Extract the (x, y) coordinate from the center of the cell holding the provided text.  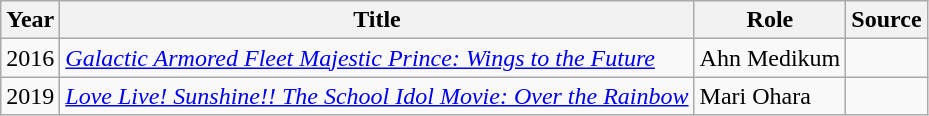
Galactic Armored Fleet Majestic Prince: Wings to the Future (377, 58)
Role (770, 20)
Source (886, 20)
Year (30, 20)
Love Live! Sunshine!! The School Idol Movie: Over the Rainbow (377, 96)
Ahn Medikum (770, 58)
Title (377, 20)
2019 (30, 96)
Mari Ohara (770, 96)
2016 (30, 58)
